Extract the [x, y] coordinate from the center of the cell holding the provided text.  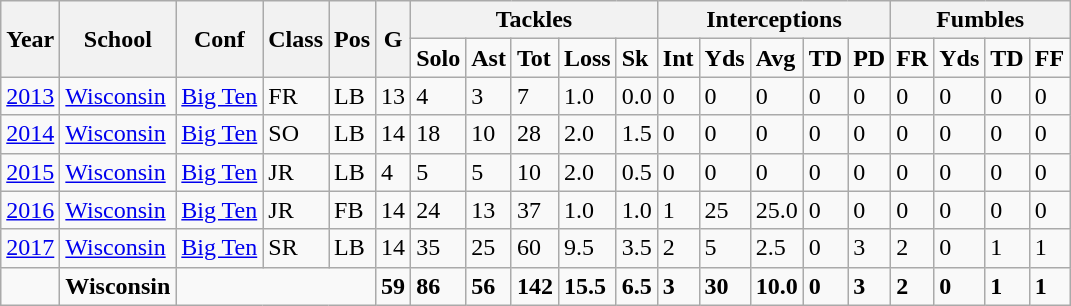
2.5 [776, 248]
FF [1049, 58]
2014 [30, 134]
0.0 [636, 96]
7 [534, 96]
2013 [30, 96]
24 [438, 210]
2016 [30, 210]
PD [870, 58]
60 [534, 248]
2015 [30, 172]
Class [296, 39]
Tackles [534, 20]
SO [296, 134]
10.0 [776, 286]
35 [438, 248]
School [118, 39]
G [394, 39]
Tot [534, 58]
15.5 [587, 286]
37 [534, 210]
86 [438, 286]
6.5 [636, 286]
142 [534, 286]
Avg [776, 58]
FB [352, 210]
Pos [352, 39]
0.5 [636, 172]
Sk [636, 58]
SR [296, 248]
59 [394, 286]
1.5 [636, 134]
2017 [30, 248]
Conf [220, 39]
3.5 [636, 248]
9.5 [587, 248]
Year [30, 39]
18 [438, 134]
Int [678, 58]
28 [534, 134]
Loss [587, 58]
30 [724, 286]
Interceptions [774, 20]
56 [489, 286]
Solo [438, 58]
Ast [489, 58]
25.0 [776, 210]
Fumbles [980, 20]
